For the text-containing cell, return its midpoint in [x, y] coordinate format. 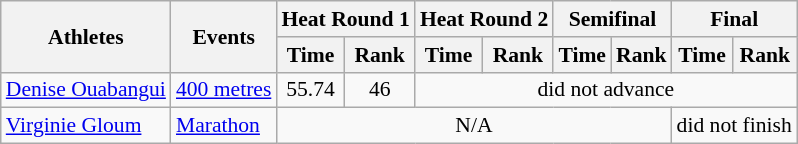
Virginie Gloum [86, 126]
400 metres [224, 90]
Semifinal [612, 19]
46 [380, 90]
N/A [474, 126]
Marathon [224, 126]
Heat Round 1 [345, 19]
Denise Ouabangui [86, 90]
Final [734, 19]
Athletes [86, 36]
did not advance [606, 90]
55.74 [310, 90]
Events [224, 36]
did not finish [734, 126]
Heat Round 2 [484, 19]
